Scan for the cell matching the given text and deliver its (X, Y) coordinate at center. 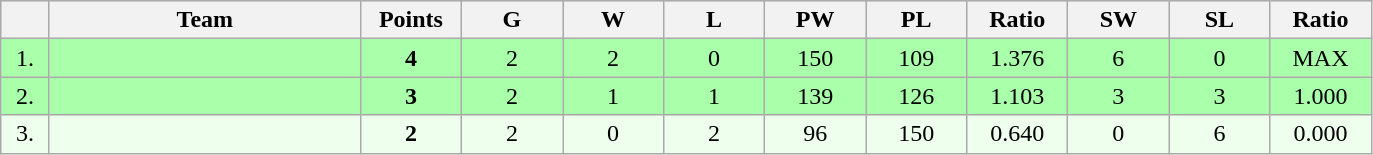
2. (26, 96)
4 (410, 58)
Points (410, 20)
PW (816, 20)
0.640 (1018, 134)
126 (916, 96)
1.103 (1018, 96)
1.000 (1320, 96)
MAX (1320, 58)
L (714, 20)
0.000 (1320, 134)
1. (26, 58)
139 (816, 96)
Team (204, 20)
SW (1118, 20)
W (612, 20)
109 (916, 58)
PL (916, 20)
SL (1220, 20)
G (512, 20)
3. (26, 134)
1.376 (1018, 58)
96 (816, 134)
